Scan for the cell matching the given text and deliver its [x, y] coordinate at center. 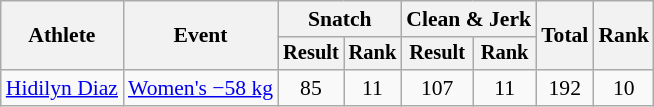
Event [200, 36]
85 [311, 88]
Total [564, 36]
Hidilyn Diaz [62, 88]
10 [624, 88]
Snatch [340, 19]
Athlete [62, 36]
107 [437, 88]
Clean & Jerk [468, 19]
Women's −58 kg [200, 88]
192 [564, 88]
